Extract the [X, Y] coordinate from the center of the cell holding the provided text.  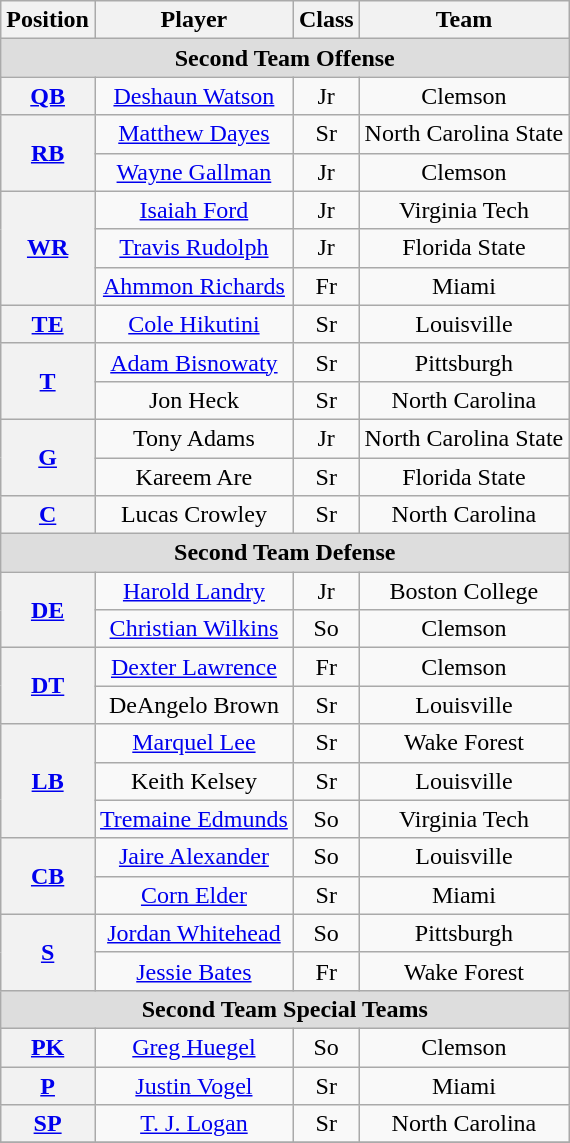
QB [48, 96]
Second Team Special Teams [285, 1009]
Kareem Are [194, 477]
Second Team Defense [285, 553]
Cole Hikutini [194, 324]
T. J. Logan [194, 1124]
DE [48, 610]
Tremaine Edmunds [194, 819]
WR [48, 248]
Harold Landry [194, 591]
Isaiah Ford [194, 210]
RB [48, 153]
Greg Huegel [194, 1047]
T [48, 381]
PK [48, 1047]
Ahmmon Richards [194, 286]
Team [464, 20]
C [48, 515]
P [48, 1085]
Dexter Lawrence [194, 667]
Class [326, 20]
Justin Vogel [194, 1085]
SP [48, 1124]
Jessie Bates [194, 971]
CB [48, 876]
Marquel Lee [194, 743]
Corn Elder [194, 895]
Jon Heck [194, 400]
Lucas Crowley [194, 515]
Jordan Whitehead [194, 933]
Position [48, 20]
Boston College [464, 591]
Second Team Offense [285, 58]
DT [48, 686]
Deshaun Watson [194, 96]
Wayne Gallman [194, 172]
G [48, 457]
Christian Wilkins [194, 629]
LB [48, 781]
DeAngelo Brown [194, 705]
Matthew Dayes [194, 134]
Player [194, 20]
S [48, 952]
TE [48, 324]
Tony Adams [194, 438]
Adam Bisnowaty [194, 362]
Jaire Alexander [194, 857]
Travis Rudolph [194, 248]
Keith Kelsey [194, 781]
